Extract the (X, Y) coordinate from the center of the cell holding the provided text.  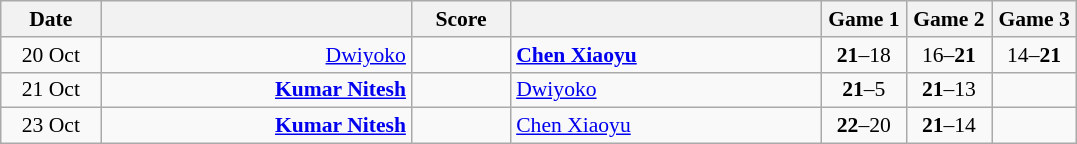
14–21 (1034, 55)
Game 1 (864, 19)
20 Oct (51, 55)
21–14 (948, 126)
21 Oct (51, 90)
23 Oct (51, 126)
21–13 (948, 90)
22–20 (864, 126)
21–18 (864, 55)
Game 3 (1034, 19)
21–5 (864, 90)
Score (461, 19)
Game 2 (948, 19)
Date (51, 19)
16–21 (948, 55)
